For the text-containing cell, return its midpoint in (X, Y) coordinate format. 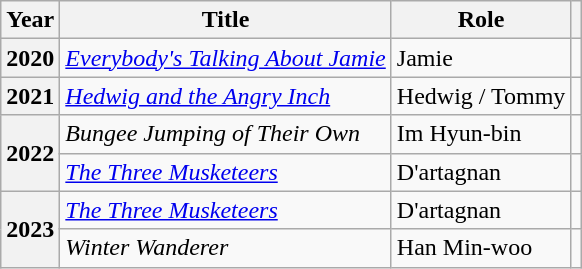
Bungee Jumping of Their Own (226, 134)
2023 (30, 229)
Han Min-woo (481, 248)
2021 (30, 96)
Im Hyun-bin (481, 134)
2022 (30, 153)
Title (226, 20)
Hedwig and the Angry Inch (226, 96)
Jamie (481, 58)
Year (30, 20)
Everybody's Talking About Jamie (226, 58)
Winter Wanderer (226, 248)
2020 (30, 58)
Hedwig / Tommy (481, 96)
Role (481, 20)
